Return [X, Y] of the center of cell containing provided text 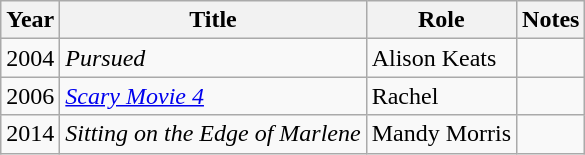
2014 [30, 134]
2004 [30, 58]
Alison Keats [441, 58]
Mandy Morris [441, 134]
2006 [30, 96]
Year [30, 20]
Rachel [441, 96]
Title [213, 20]
Notes [551, 20]
Pursued [213, 58]
Scary Movie 4 [213, 96]
Role [441, 20]
Sitting on the Edge of Marlene [213, 134]
